Scan for the cell matching the given text and deliver its [x, y] coordinate at center. 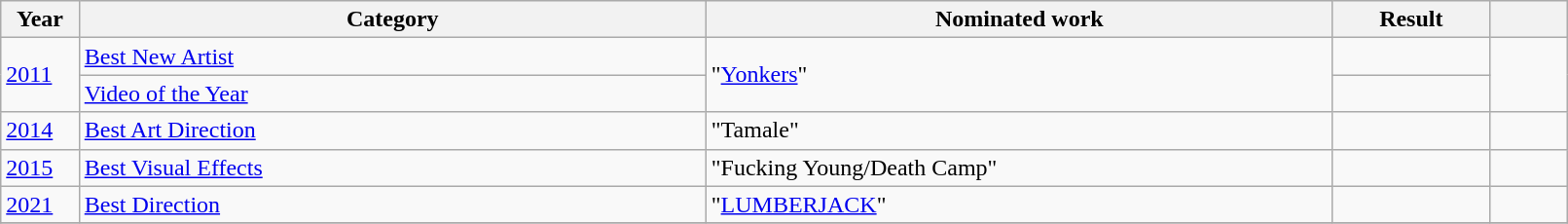
"Yonkers" [1019, 75]
"Fucking Young/Death Camp" [1019, 168]
Video of the Year [392, 93]
2011 [40, 75]
Result [1411, 19]
Best Art Direction [392, 131]
2021 [40, 205]
"LUMBERJACK" [1019, 205]
Best Visual Effects [392, 168]
Nominated work [1019, 19]
Category [392, 19]
2015 [40, 168]
Year [40, 19]
Best Direction [392, 205]
Best New Artist [392, 56]
"Tamale" [1019, 131]
2014 [40, 131]
